Detect which cell encompasses the target text, then output its [x, y] center coordinate. 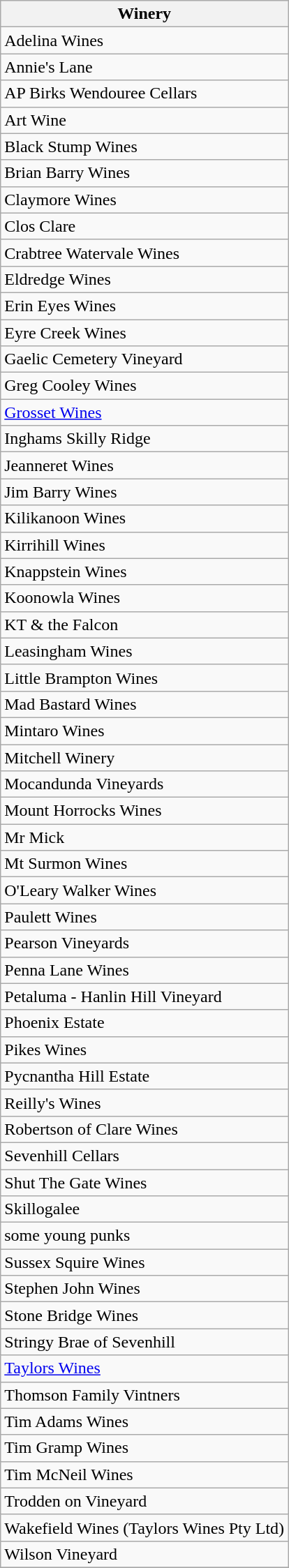
O'Leary Walker Wines [144, 890]
Inghams Skilly Ridge [144, 439]
Leasingham Wines [144, 651]
Mt Surmon Wines [144, 864]
Jim Barry Wines [144, 492]
Sevenhill Cellars [144, 1156]
Phoenix Estate [144, 1023]
Mitchell Winery [144, 757]
Shut The Gate Wines [144, 1183]
Thomson Family Vintners [144, 1395]
Kilikanoon Wines [144, 518]
Adelina Wines [144, 40]
Greg Cooley Wines [144, 386]
Paulett Wines [144, 917]
Grosset Wines [144, 412]
Gaelic Cemetery Vineyard [144, 359]
Mad Bastard Wines [144, 704]
Eyre Creek Wines [144, 333]
KT & the Falcon [144, 625]
Stringy Brae of Sevenhill [144, 1342]
Robertson of Clare Wines [144, 1129]
Pycnantha Hill Estate [144, 1076]
Claymore Wines [144, 200]
Taylors Wines [144, 1368]
Mount Horrocks Wines [144, 811]
Mintaro Wines [144, 731]
Mr Mick [144, 837]
Koonowla Wines [144, 598]
Stone Bridge Wines [144, 1315]
Stephen John Wines [144, 1289]
some young punks [144, 1236]
Black Stump Wines [144, 147]
Winery [144, 14]
Petaluma - Hanlin Hill Vineyard [144, 996]
Pikes Wines [144, 1050]
Skillogalee [144, 1209]
Mocandunda Vineyards [144, 784]
Brian Barry Wines [144, 173]
Trodden on Vineyard [144, 1501]
Penna Lane Wines [144, 970]
Tim Adams Wines [144, 1421]
Eldredge Wines [144, 279]
Annie's Lane [144, 67]
Pearson Vineyards [144, 943]
Sussex Squire Wines [144, 1262]
Erin Eyes Wines [144, 306]
Crabtree Watervale Wines [144, 253]
Tim McNeil Wines [144, 1474]
Jeanneret Wines [144, 465]
Knappstein Wines [144, 572]
AP Birks Wendouree Cellars [144, 94]
Reilly's Wines [144, 1103]
Art Wine [144, 120]
Clos Clare [144, 226]
Wakefield Wines (Taylors Wines Pty Ltd) [144, 1528]
Kirrihill Wines [144, 545]
Wilson Vineyard [144, 1554]
Tim Gramp Wines [144, 1448]
Little Brampton Wines [144, 678]
